Capture the cell that displays the provided text and extract its [x, y] central coordinate. 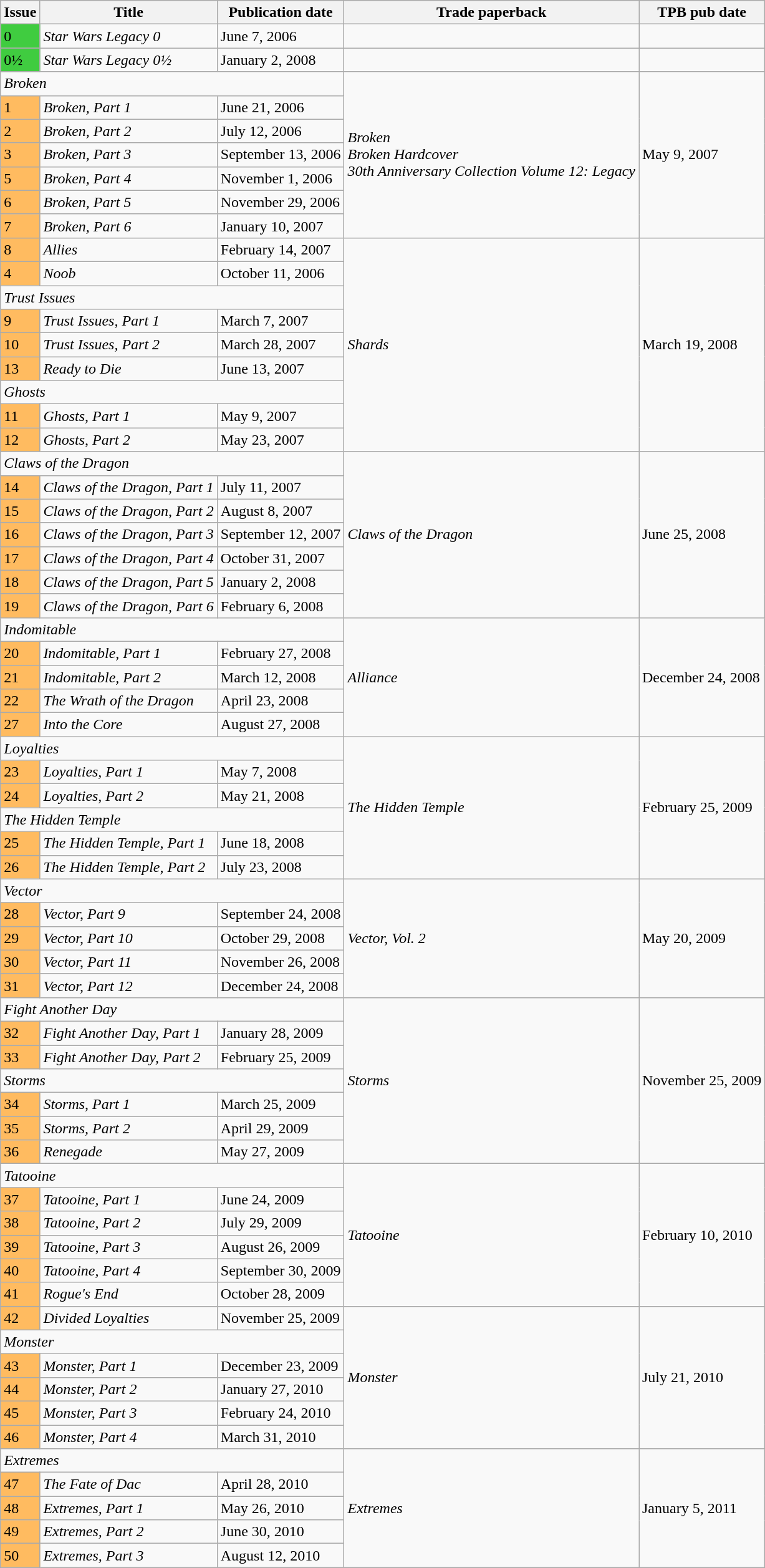
Shards [491, 344]
26 [20, 867]
0 [20, 36]
June 7, 2006 [281, 36]
September 24, 2008 [281, 914]
Monster, Part 2 [128, 1389]
Monster, Part 1 [128, 1365]
Divided Loyalties [128, 1318]
January 10, 2007 [281, 226]
June 25, 2008 [701, 535]
Trade paperback [491, 12]
Allies [128, 249]
38 [20, 1223]
November 29, 2006 [281, 202]
November 1, 2006 [281, 178]
May 27, 2009 [281, 1152]
February 24, 2010 [281, 1413]
Extremes, Part 2 [128, 1532]
21 [20, 677]
Extremes, Part 1 [128, 1508]
March 31, 2010 [281, 1436]
April 23, 2008 [281, 701]
May 23, 2007 [281, 440]
37 [20, 1199]
Ghosts [172, 392]
March 25, 2009 [281, 1105]
April 28, 2010 [281, 1484]
TPB pub date [701, 12]
January 5, 2011 [701, 1508]
44 [20, 1389]
November 26, 2008 [281, 962]
Rogue's End [128, 1294]
May 26, 2010 [281, 1508]
24 [20, 796]
Fight Another Day, Part 2 [128, 1057]
36 [20, 1152]
Trust Issues, Part 1 [128, 321]
13 [20, 369]
34 [20, 1105]
25 [20, 843]
September 30, 2009 [281, 1270]
October 31, 2007 [281, 558]
7 [20, 226]
1 [20, 107]
July 29, 2009 [281, 1223]
June 13, 2007 [281, 369]
Broken Broken Hardcover 30th Anniversary Collection Volume 12: Legacy [491, 155]
35 [20, 1128]
49 [20, 1532]
July 12, 2006 [281, 131]
Vector, Part 11 [128, 962]
23 [20, 772]
27 [20, 725]
40 [20, 1270]
March 19, 2008 [701, 344]
9 [20, 321]
Ghosts, Part 2 [128, 440]
33 [20, 1057]
Into the Core [128, 725]
June 21, 2006 [281, 107]
March 7, 2007 [281, 321]
Trust Issues [172, 298]
5 [20, 178]
6 [20, 202]
39 [20, 1247]
14 [20, 487]
17 [20, 558]
Storms, Part 1 [128, 1105]
February 27, 2008 [281, 653]
Renegade [128, 1152]
The Fate of Dac [128, 1484]
20 [20, 653]
Indomitable, Part 2 [128, 677]
Broken, Part 3 [128, 155]
August 12, 2010 [281, 1556]
Tatooine, Part 3 [128, 1247]
32 [20, 1033]
January 28, 2009 [281, 1033]
September 12, 2007 [281, 535]
August 8, 2007 [281, 511]
The Hidden Temple, Part 2 [128, 867]
46 [20, 1436]
42 [20, 1318]
Storms, Part 2 [128, 1128]
March 28, 2007 [281, 345]
July 21, 2010 [701, 1377]
August 26, 2009 [281, 1247]
Publication date [281, 12]
Claws of the Dragon, Part 1 [128, 487]
12 [20, 440]
September 13, 2006 [281, 155]
Extremes, Part 3 [128, 1556]
47 [20, 1484]
Indomitable [172, 629]
The Wrath of the Dragon [128, 701]
Trust Issues, Part 2 [128, 345]
October 28, 2009 [281, 1294]
May 7, 2008 [281, 772]
Broken, Part 4 [128, 178]
30 [20, 962]
Ready to Die [128, 369]
Vector [172, 891]
Loyalties [172, 748]
Broken, Part 5 [128, 202]
Claws of the Dragon, Part 2 [128, 511]
August 27, 2008 [281, 725]
3 [20, 155]
Broken, Part 2 [128, 131]
Claws of the Dragon, Part 3 [128, 535]
8 [20, 249]
Tatooine, Part 2 [128, 1223]
July 23, 2008 [281, 867]
43 [20, 1365]
February 14, 2007 [281, 249]
Tatooine, Part 1 [128, 1199]
Ghosts, Part 1 [128, 416]
Monster, Part 4 [128, 1436]
Fight Another Day [172, 1009]
Tatooine, Part 4 [128, 1270]
Issue [20, 12]
10 [20, 345]
Fight Another Day, Part 1 [128, 1033]
45 [20, 1413]
31 [20, 985]
Broken [172, 84]
Vector, Part 10 [128, 938]
28 [20, 914]
19 [20, 606]
11 [20, 416]
4 [20, 273]
June 30, 2010 [281, 1532]
February 10, 2010 [701, 1235]
2 [20, 131]
29 [20, 938]
Vector, Part 9 [128, 914]
Title [128, 12]
Star Wars Legacy 0 [128, 36]
June 18, 2008 [281, 843]
18 [20, 582]
Broken, Part 1 [128, 107]
May 20, 2009 [701, 938]
December 23, 2009 [281, 1365]
Claws of the Dragon, Part 6 [128, 606]
Vector, Vol. 2 [491, 938]
January 27, 2010 [281, 1389]
The Hidden Temple, Part 1 [128, 843]
48 [20, 1508]
16 [20, 535]
October 29, 2008 [281, 938]
February 6, 2008 [281, 606]
Indomitable, Part 1 [128, 653]
0½ [20, 60]
March 12, 2008 [281, 677]
June 24, 2009 [281, 1199]
Alliance [491, 677]
May 21, 2008 [281, 796]
41 [20, 1294]
22 [20, 701]
Loyalties, Part 2 [128, 796]
Broken, Part 6 [128, 226]
Star Wars Legacy 0½ [128, 60]
July 11, 2007 [281, 487]
15 [20, 511]
Vector, Part 12 [128, 985]
Claws of the Dragon, Part 4 [128, 558]
October 11, 2006 [281, 273]
Noob [128, 273]
April 29, 2009 [281, 1128]
Loyalties, Part 1 [128, 772]
Claws of the Dragon, Part 5 [128, 582]
Monster, Part 3 [128, 1413]
50 [20, 1556]
